Find where the given text appears and provide that cell's center as (X, Y) coordinate. 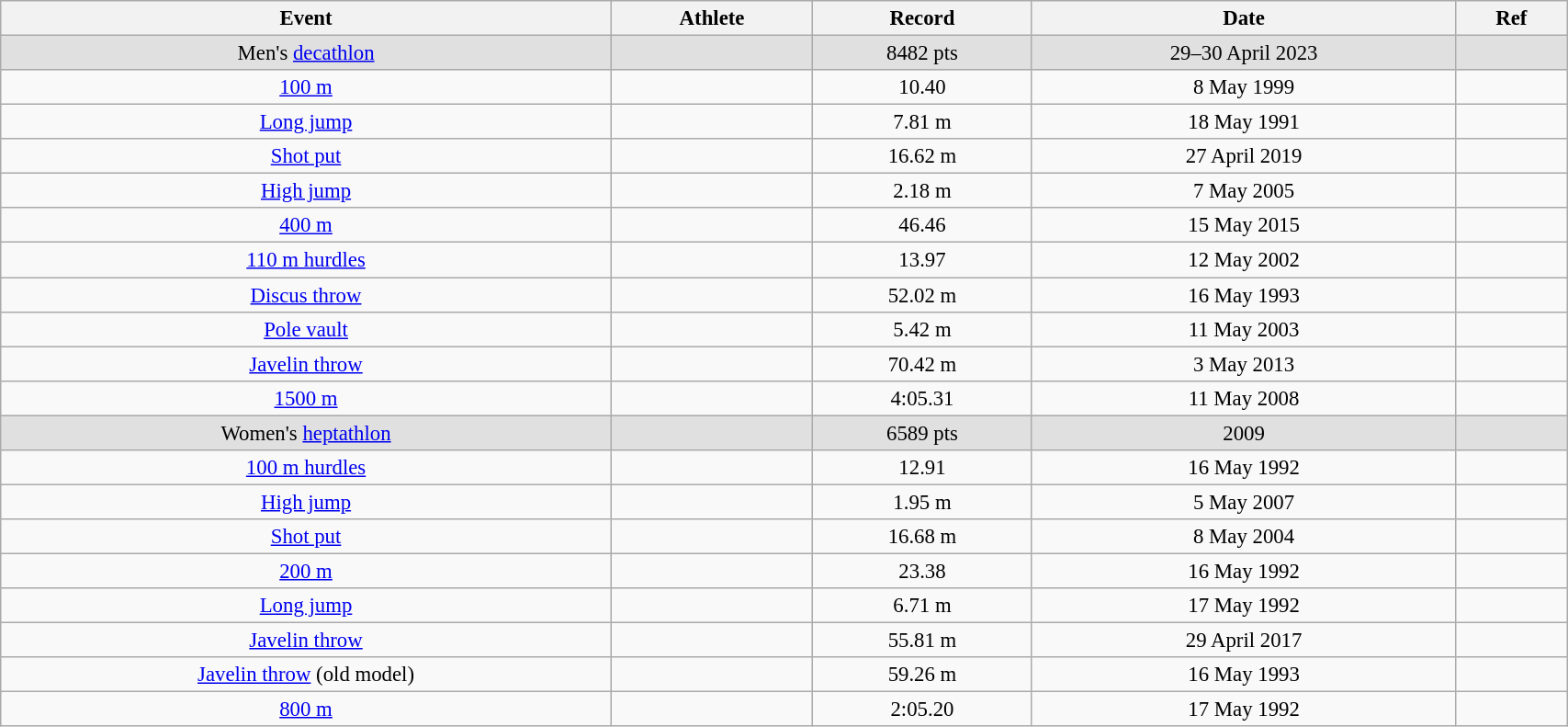
15 May 2015 (1244, 225)
55.81 m (922, 641)
Record (922, 18)
70.42 m (922, 364)
27 April 2019 (1244, 156)
Athlete (711, 18)
46.46 (922, 225)
18 May 1991 (1244, 122)
5.42 m (922, 329)
110 m hurdles (307, 260)
800 m (307, 710)
100 m hurdles (307, 468)
8 May 1999 (1244, 87)
1.95 m (922, 502)
2009 (1244, 433)
7 May 2005 (1244, 191)
200 m (307, 571)
4:05.31 (922, 398)
52.02 m (922, 295)
59.26 m (922, 675)
Discus throw (307, 295)
23.38 (922, 571)
16.68 m (922, 537)
10.40 (922, 87)
100 m (307, 87)
11 May 2003 (1244, 329)
29 April 2017 (1244, 641)
16.62 m (922, 156)
13.97 (922, 260)
8482 pts (922, 53)
2.18 m (922, 191)
12.91 (922, 468)
5 May 2007 (1244, 502)
Men's decathlon (307, 53)
Date (1244, 18)
7.81 m (922, 122)
Event (307, 18)
Pole vault (307, 329)
11 May 2008 (1244, 398)
8 May 2004 (1244, 537)
2:05.20 (922, 710)
29–30 April 2023 (1244, 53)
3 May 2013 (1244, 364)
12 May 2002 (1244, 260)
Ref (1512, 18)
Women's heptathlon (307, 433)
400 m (307, 225)
6.71 m (922, 606)
Javelin throw (old model) (307, 675)
6589 pts (922, 433)
1500 m (307, 398)
